Locate the cell with the specified text and output its (x, y) center coordinate. 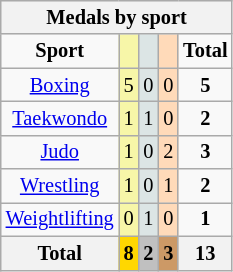
Boxing (60, 85)
Judo (60, 152)
13 (205, 253)
Wrestling (60, 186)
Taekwondo (60, 118)
Medals by sport (117, 17)
8 (129, 253)
Weightlifting (60, 219)
Sport (60, 51)
